Determine the (x, y) coordinate at the center of the cell enclosing the given text.  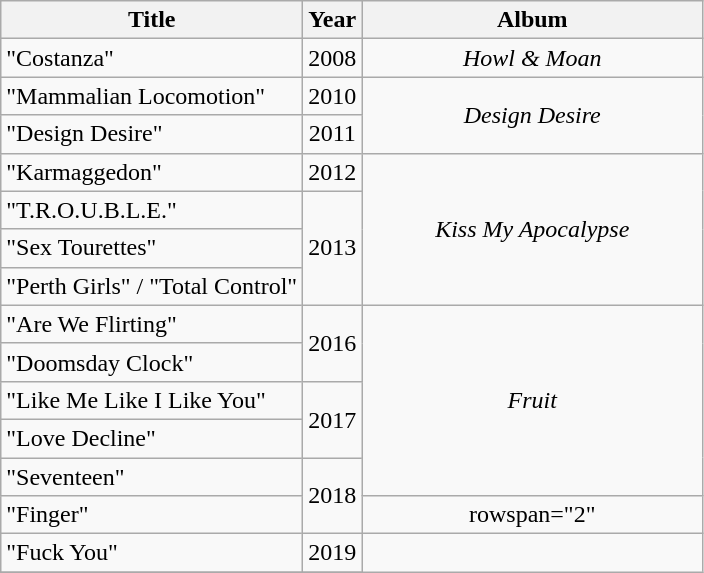
"Mammalian Locomotion" (152, 96)
2013 (332, 248)
Fruit (532, 400)
2019 (332, 553)
Kiss My Apocalypse (532, 229)
"Doomsday Clock" (152, 362)
"Love Decline" (152, 438)
2012 (332, 172)
2011 (332, 134)
"Are We Flirting" (152, 324)
Title (152, 20)
Design Desire (532, 115)
2008 (332, 58)
"Sex Tourettes" (152, 248)
"Finger" (152, 515)
"Design Desire" (152, 134)
2018 (332, 496)
"Like Me Like I Like You" (152, 400)
"Fuck You" (152, 553)
"T.R.O.U.B.L.E." (152, 210)
2017 (332, 419)
"Seventeen" (152, 477)
2016 (332, 343)
rowspan="2" (532, 515)
Howl & Moan (532, 58)
Year (332, 20)
"Karmaggedon" (152, 172)
Album (532, 20)
"Perth Girls" / "Total Control" (152, 286)
"Costanza" (152, 58)
2010 (332, 96)
